Output the (X, Y) coordinate of the center of the cell containing the given text.  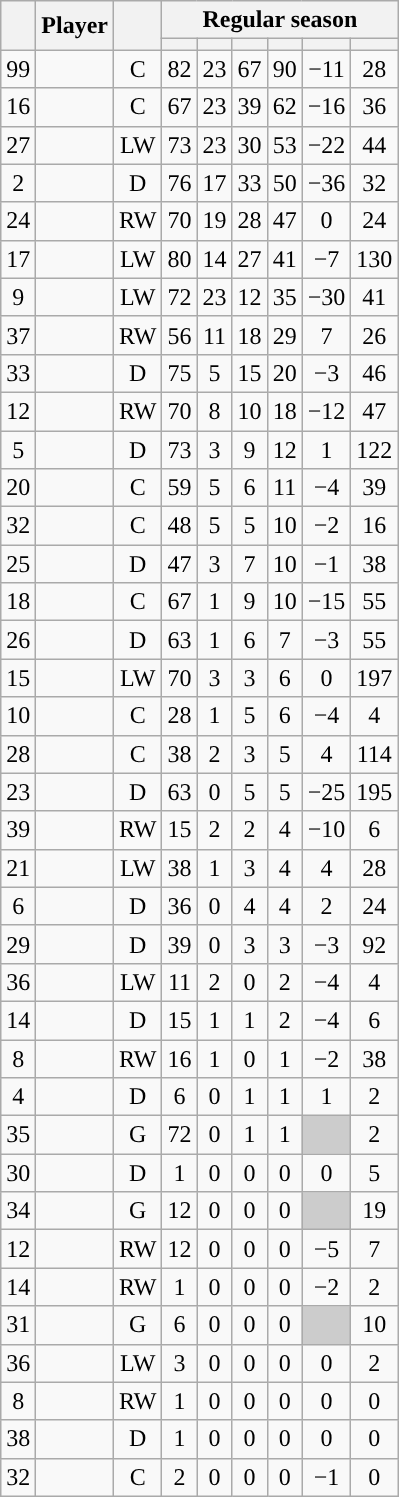
82 (180, 69)
−11 (326, 69)
130 (374, 259)
31 (18, 1325)
90 (284, 69)
Regular season (280, 20)
75 (180, 373)
46 (374, 373)
37 (18, 335)
48 (180, 526)
−7 (326, 259)
53 (284, 145)
62 (284, 107)
−22 (326, 145)
−36 (326, 183)
59 (180, 488)
50 (284, 183)
−10 (326, 830)
−16 (326, 107)
76 (180, 183)
195 (374, 792)
Player (75, 26)
25 (18, 564)
−5 (326, 1249)
114 (374, 754)
−25 (326, 792)
197 (374, 678)
−12 (326, 411)
−15 (326, 602)
80 (180, 259)
21 (18, 868)
99 (18, 69)
92 (374, 944)
44 (374, 145)
122 (374, 449)
56 (180, 335)
34 (18, 1211)
−30 (326, 297)
